Locate the cell with the specified text and output its (x, y) center coordinate. 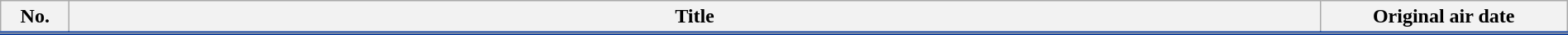
No. (35, 17)
Title (695, 17)
Original air date (1444, 17)
